For the text-containing cell, return its midpoint in (x, y) coordinate format. 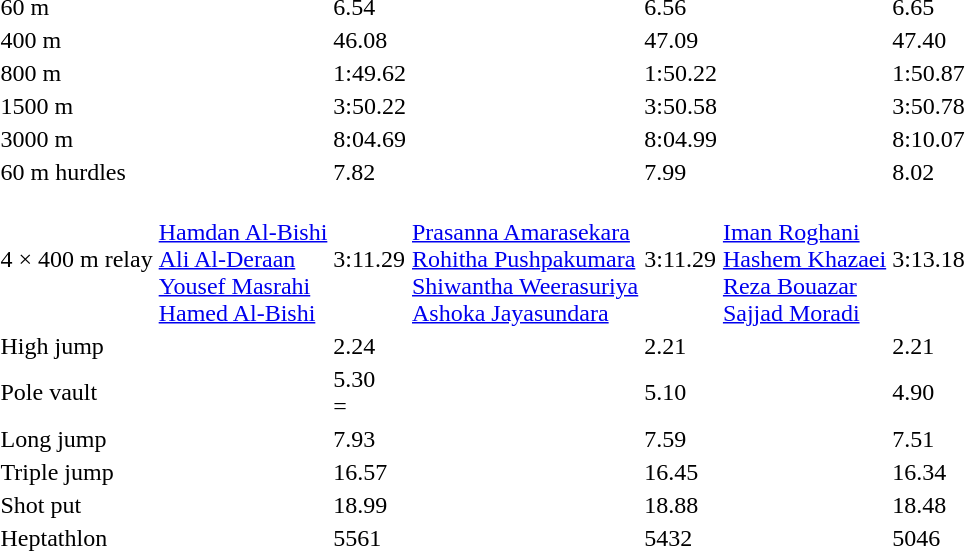
Iman RoghaniHashem KhazaeiReza BouazarSajjad Moradi (804, 259)
Prasanna AmarasekaraRohitha PushpakumaraShiwantha WeerasuriyaAshoka Jayasundara (526, 259)
47.09 (681, 40)
16.57 (370, 472)
16.45 (681, 472)
5.10 (681, 392)
8:04.99 (681, 139)
1:50.22 (681, 73)
7.59 (681, 439)
5.30= (370, 392)
7.82 (370, 172)
7.93 (370, 439)
2.24 (370, 346)
18.99 (370, 505)
Hamdan Al-BishiAli Al-DeraanYousef MasrahiHamed Al-Bishi (243, 259)
7.99 (681, 172)
2.21 (681, 346)
3:50.22 (370, 106)
18.88 (681, 505)
3:50.58 (681, 106)
1:49.62 (370, 73)
8:04.69 (370, 139)
46.08 (370, 40)
